Return (x, y) of the center of cell containing provided text 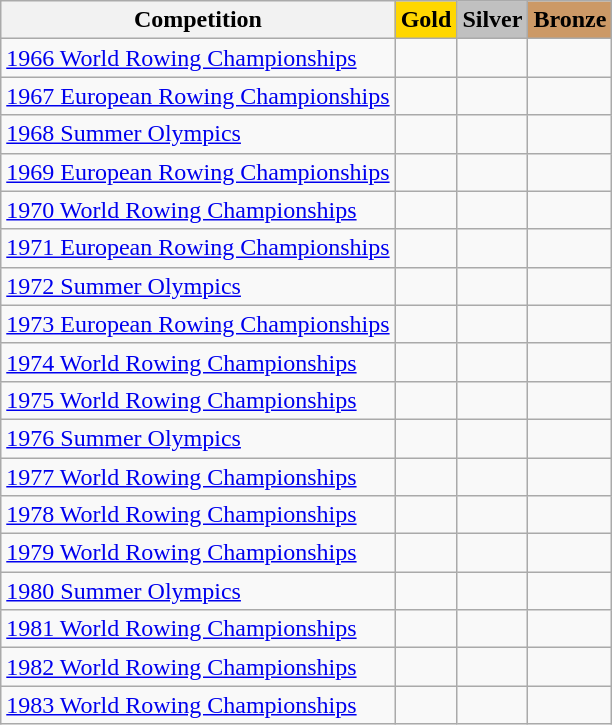
1982 World Rowing Championships (198, 667)
1983 World Rowing Championships (198, 705)
1975 World Rowing Championships (198, 400)
Competition (198, 20)
1974 World Rowing Championships (198, 362)
Silver (492, 20)
Bronze (570, 20)
Gold (426, 20)
1976 Summer Olympics (198, 438)
1973 European Rowing Championships (198, 324)
1969 European Rowing Championships (198, 172)
1967 European Rowing Championships (198, 96)
1971 European Rowing Championships (198, 248)
1981 World Rowing Championships (198, 629)
1970 World Rowing Championships (198, 210)
1966 World Rowing Championships (198, 58)
1972 Summer Olympics (198, 286)
1980 Summer Olympics (198, 591)
1968 Summer Olympics (198, 134)
1978 World Rowing Championships (198, 515)
1977 World Rowing Championships (198, 477)
1979 World Rowing Championships (198, 553)
